Extract the (X, Y) coordinate from the center of the cell holding the provided text.  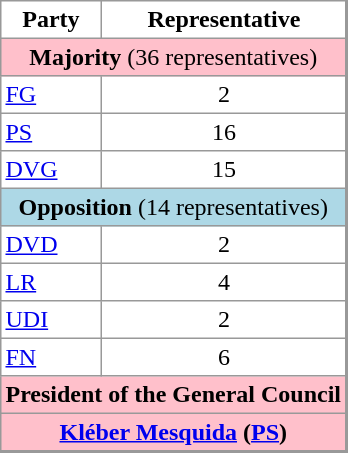
Representative (224, 20)
LR (50, 282)
FN (50, 357)
President of the General Council (174, 395)
PS (50, 132)
Opposition (14 representatives) (174, 207)
Party (50, 20)
DVD (50, 245)
FG (50, 95)
16 (224, 132)
6 (224, 357)
DVG (50, 170)
UDI (50, 320)
4 (224, 282)
Majority (36 representatives) (174, 57)
15 (224, 170)
Kléber Mesquida (PS) (174, 432)
